Extract the (X, Y) coordinate from the center of the cell holding the provided text.  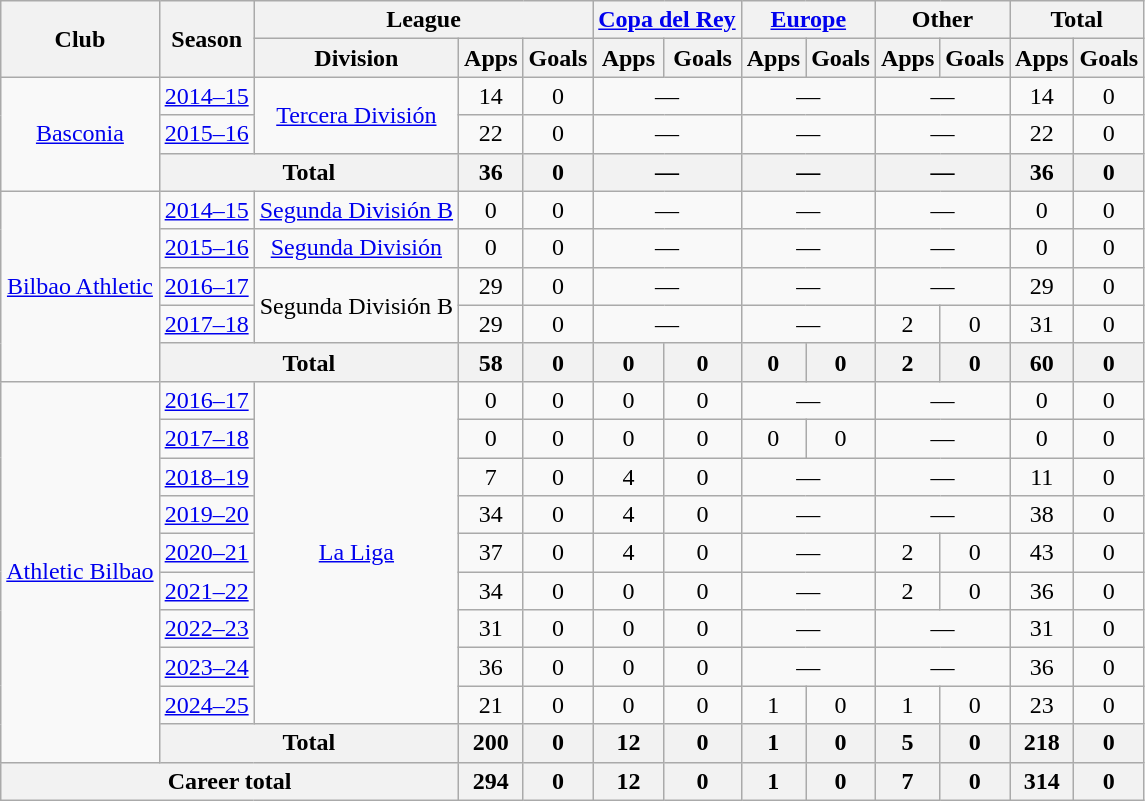
2023–24 (206, 667)
Other (942, 20)
11 (1042, 477)
218 (1042, 743)
Segunda División (356, 248)
Athletic Bilbao (80, 572)
Club (80, 39)
200 (491, 743)
38 (1042, 515)
60 (1042, 362)
294 (491, 781)
2020–21 (206, 553)
League (424, 20)
21 (491, 705)
314 (1042, 781)
43 (1042, 553)
Season (206, 39)
Division (356, 58)
5 (907, 743)
2021–22 (206, 591)
2022–23 (206, 629)
Bilbao Athletic (80, 286)
58 (491, 362)
2024–25 (206, 705)
23 (1042, 705)
Career total (230, 781)
La Liga (356, 552)
Basconia (80, 134)
2019–20 (206, 515)
Copa del Rey (667, 20)
Europe (808, 20)
37 (491, 553)
2018–19 (206, 477)
Tercera División (356, 115)
